Search for the cell housing the specified text and yield its [x, y] center coordinate. 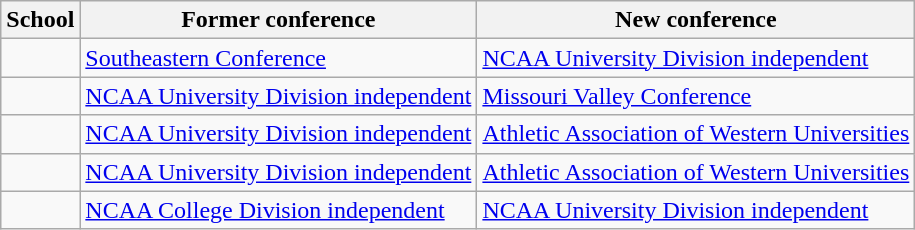
Missouri Valley Conference [696, 96]
New conference [696, 20]
NCAA College Division independent [278, 210]
School [40, 20]
Southeastern Conference [278, 58]
Former conference [278, 20]
